Extract the (X, Y) coordinate from the center of the cell holding the provided text.  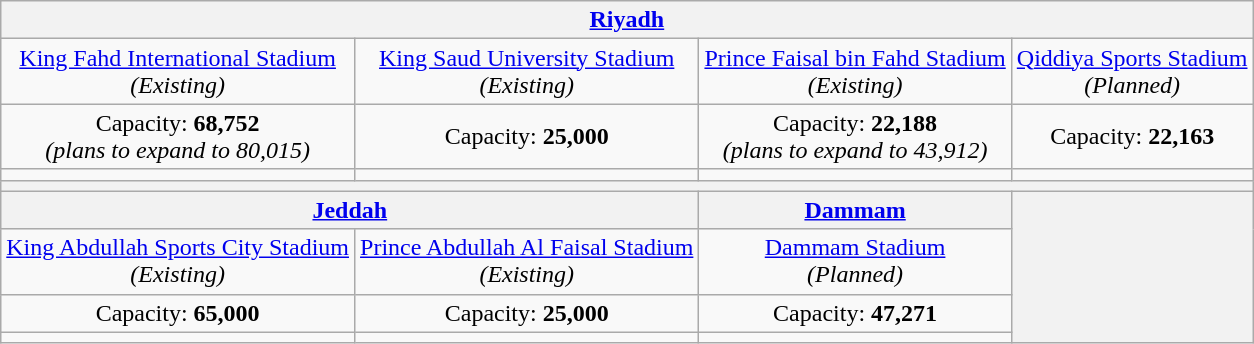
Riyadh (627, 20)
Jeddah (350, 210)
Dammam (855, 210)
King Saud University Stadium(Existing) (527, 72)
Capacity: 47,271 (855, 313)
King Fahd International Stadium(Existing) (178, 72)
Capacity: 68,752(plans to expand to 80,015) (178, 136)
Capacity: 22,188(plans to expand to 43,912) (855, 136)
Qiddiya Sports Stadium(Planned) (1132, 72)
Prince Faisal bin Fahd Stadium(Existing) (855, 72)
King Abdullah Sports City Stadium(Existing) (178, 262)
Prince Abdullah Al Faisal Stadium(Existing) (527, 262)
Capacity: 22,163 (1132, 136)
Dammam Stadium(Planned) (855, 262)
Capacity: 65,000 (178, 313)
